For the text-containing cell, return its midpoint in [X, Y] coordinate format. 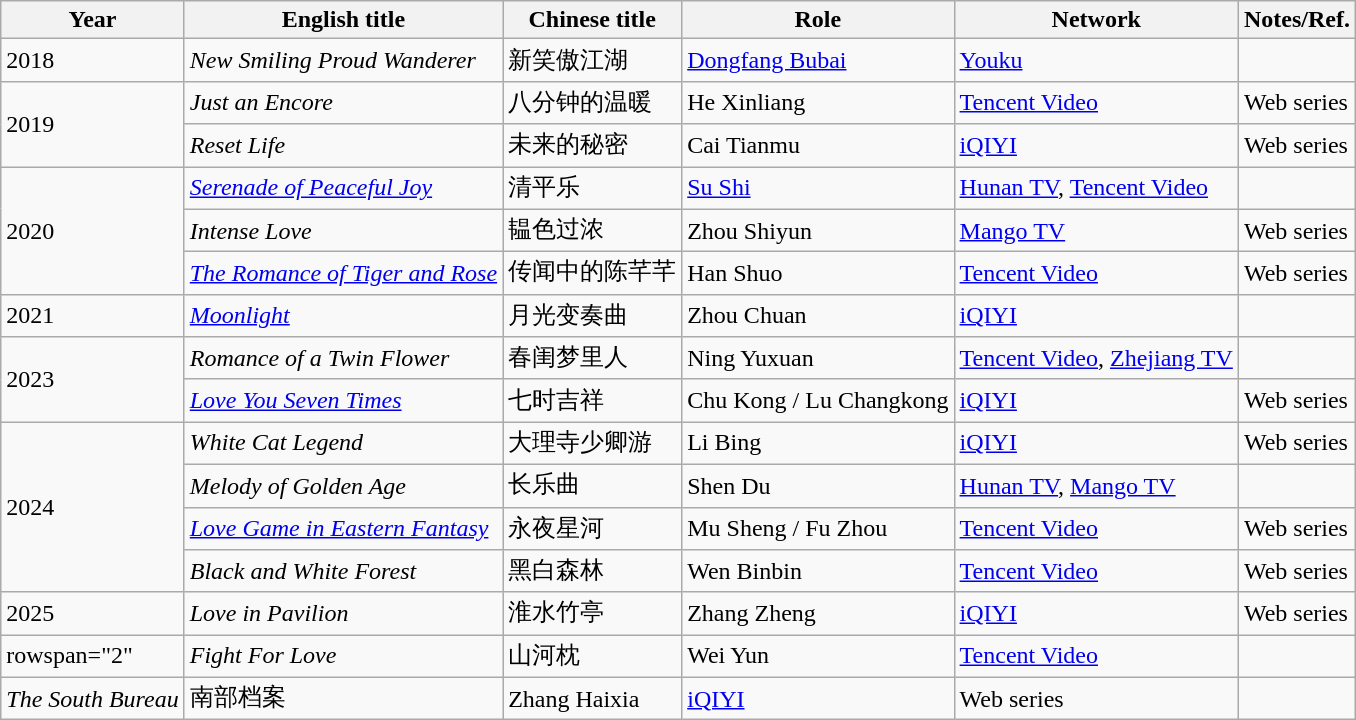
Tencent Video, Zhejiang TV [1096, 358]
春闺梦里人 [592, 358]
He Xinliang [818, 102]
Network [1096, 20]
Love in Pavilion [343, 614]
传闻中的陈芊芊 [592, 274]
Serenade of Peaceful Joy [343, 188]
The South Bureau [92, 698]
Hunan TV, Mango TV [1096, 486]
月光变奏曲 [592, 316]
Moonlight [343, 316]
Melody of Golden Age [343, 486]
New Smiling Proud Wanderer [343, 60]
Zhang Zheng [818, 614]
Year [92, 20]
Mango TV [1096, 230]
Role [818, 20]
Chu Kong / Lu Changkong [818, 400]
Love You Seven Times [343, 400]
大理寺少卿游 [592, 444]
2023 [92, 380]
Su Shi [818, 188]
Zhou Chuan [818, 316]
Wei Yun [818, 656]
Notes/Ref. [1296, 20]
Dongfang Bubai [818, 60]
White Cat Legend [343, 444]
Romance of a Twin Flower [343, 358]
English title [343, 20]
Just an Encore [343, 102]
Chinese title [592, 20]
The Romance of Tiger and Rose [343, 274]
七时吉祥 [592, 400]
永夜星河 [592, 528]
Zhang Haixia [592, 698]
山河枕 [592, 656]
2024 [92, 507]
八分钟的温暖 [592, 102]
Ning Yuxuan [818, 358]
2018 [92, 60]
Black and White Forest [343, 572]
Cai Tianmu [818, 146]
Han Shuo [818, 274]
长乐曲 [592, 486]
新笑傲江湖 [592, 60]
Hunan TV, Tencent Video [1096, 188]
Li Bing [818, 444]
黑白森林 [592, 572]
淮水竹亭 [592, 614]
Intense Love [343, 230]
Shen Du [818, 486]
清平乐 [592, 188]
Zhou Shiyun [818, 230]
Mu Sheng / Fu Zhou [818, 528]
2021 [92, 316]
Love Game in Eastern Fantasy [343, 528]
2025 [92, 614]
2020 [92, 230]
Wen Binbin [818, 572]
韫色过浓 [592, 230]
Reset Life [343, 146]
Youku [1096, 60]
南部档案 [343, 698]
未来的秘密 [592, 146]
2019 [92, 124]
Fight For Love [343, 656]
rowspan="2" [92, 656]
